Search for the cell housing the specified text and yield its (X, Y) center coordinate. 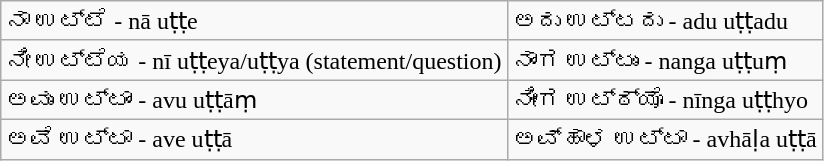
ನೀ ಉಟ್ಟೆಯ - nī uṭṭeya/uṭṭya (statement/question) (254, 60)
ನಾ ಉಟ್ಟೆ - nā uṭṭe (254, 21)
ನಾಂಗ ಉಟ್ಟುಂ - nanga uṭṭuṃ (664, 60)
ಅವ್ಹಾಳ ಉಟ್ಟಾ - avhāḷa uṭṭā (664, 139)
ಅದು ಉಟ್ಟದು - adu uṭṭadu (664, 21)
ಅವುಂ ಉಟ್ಟಾಂ - avu uṭṭāṃ (254, 100)
ಅವೆ ಉಟ್ಟಾ - ave uṭṭā (254, 139)
ನೀಂಗ ಉಟ್ಠ್ಯೊ - nīnga uṭṭhyo (664, 100)
